Provide the (x, y) coordinate of the cell's center where the given text is located.  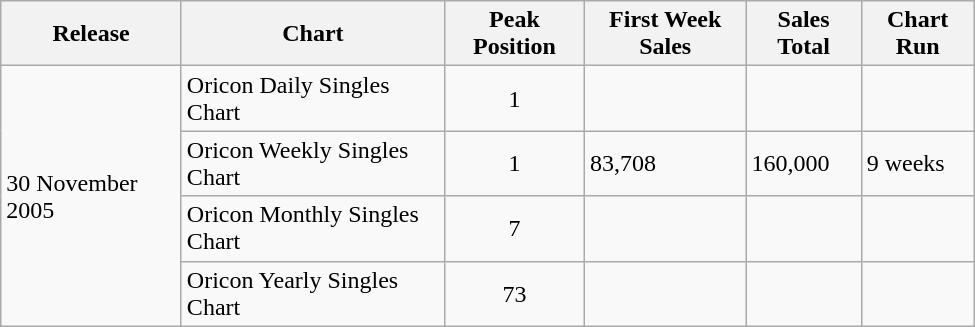
Chart Run (918, 34)
Oricon Yearly Singles Chart (312, 294)
Chart (312, 34)
Sales Total (804, 34)
73 (515, 294)
Release (92, 34)
83,708 (665, 164)
9 weeks (918, 164)
30 November 2005 (92, 196)
Oricon Weekly Singles Chart (312, 164)
160,000 (804, 164)
7 (515, 228)
First Week Sales (665, 34)
Oricon Daily Singles Chart (312, 98)
Oricon Monthly Singles Chart (312, 228)
Peak Position (515, 34)
